Output the (x, y) coordinate of the center of the cell containing the given text.  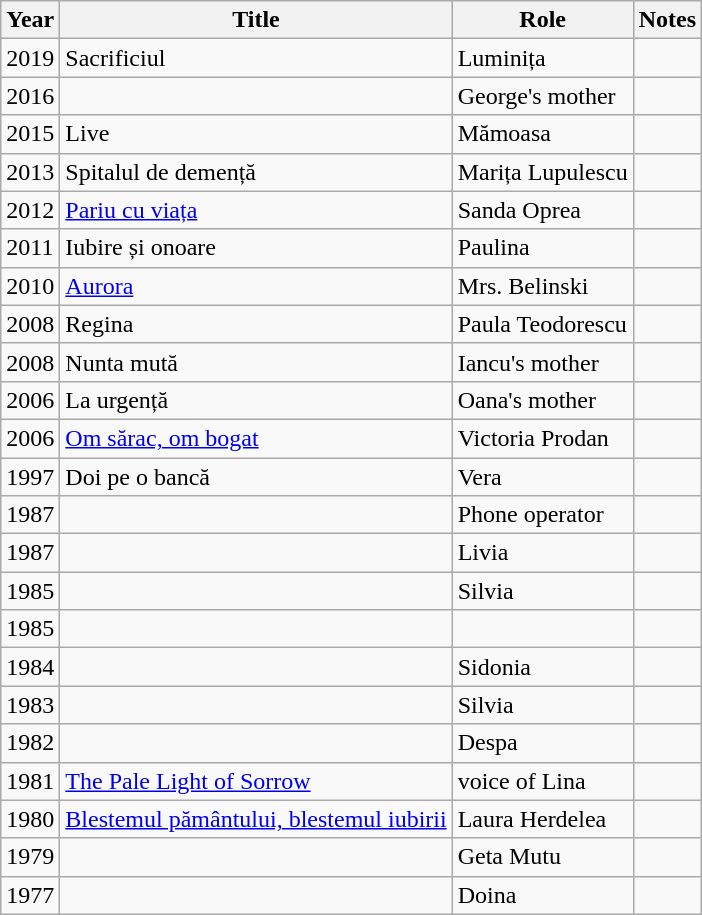
Doi pe o bancă (256, 477)
1977 (30, 895)
Livia (542, 553)
2012 (30, 210)
1981 (30, 781)
Marița Lupulescu (542, 172)
Blestemul pământului, blestemul iubirii (256, 819)
Nunta mută (256, 362)
1979 (30, 857)
Aurora (256, 286)
Luminița (542, 58)
The Pale Light of Sorrow (256, 781)
Notes (667, 20)
Om sărac, om bogat (256, 438)
Sanda Oprea (542, 210)
Iancu's mother (542, 362)
Sacrificiul (256, 58)
Paula Teodorescu (542, 324)
George's mother (542, 96)
Victoria Prodan (542, 438)
Title (256, 20)
1983 (30, 705)
Oana's mother (542, 400)
2013 (30, 172)
2015 (30, 134)
Regina (256, 324)
Doina (542, 895)
Live (256, 134)
Geta Mutu (542, 857)
Year (30, 20)
Mămoasa (542, 134)
voice of Lina (542, 781)
1980 (30, 819)
1982 (30, 743)
Role (542, 20)
Laura Herdelea (542, 819)
Vera (542, 477)
La urgență (256, 400)
Pariu cu viața (256, 210)
2016 (30, 96)
Iubire și onoare (256, 248)
Mrs. Belinski (542, 286)
Paulina (542, 248)
Sidonia (542, 667)
1997 (30, 477)
2019 (30, 58)
Phone operator (542, 515)
Despa (542, 743)
2010 (30, 286)
2011 (30, 248)
1984 (30, 667)
Spitalul de demență (256, 172)
